Determine the [x, y] coordinate at the center of the cell enclosing the given text.  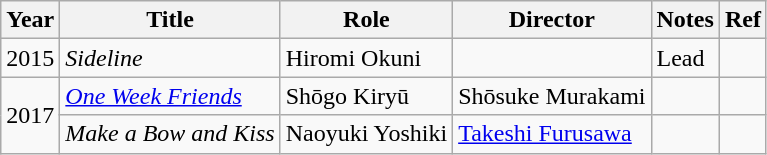
Hiromi Okuni [366, 58]
2015 [30, 58]
Title [170, 20]
Ref [742, 20]
2017 [30, 115]
Takeshi Furusawa [552, 134]
Sideline [170, 58]
Naoyuki Yoshiki [366, 134]
Shōgo Kiryū [366, 96]
One Week Friends [170, 96]
Lead [685, 58]
Role [366, 20]
Shōsuke Murakami [552, 96]
Year [30, 20]
Director [552, 20]
Make a Bow and Kiss [170, 134]
Notes [685, 20]
